From the cell containing the given text, extract its center point as [X, Y] coordinate. 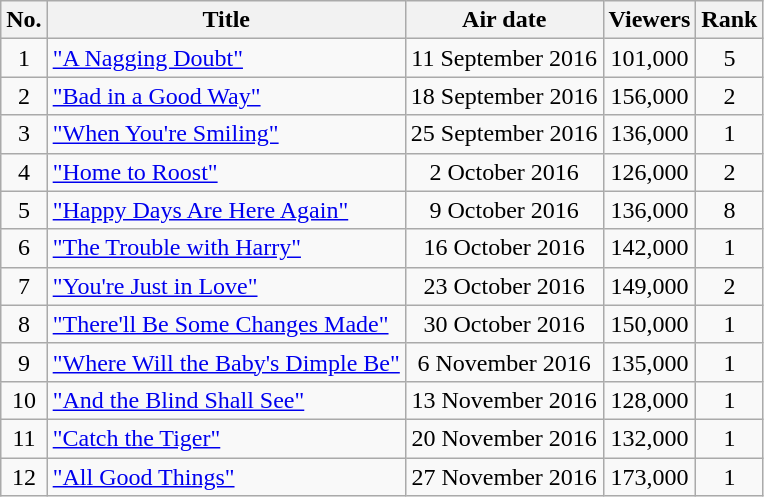
11 [24, 438]
2 October 2016 [504, 172]
126,000 [650, 172]
"Where Will the Baby's Dimple Be" [226, 362]
"Bad in a Good Way" [226, 96]
173,000 [650, 477]
"The Trouble with Harry" [226, 248]
142,000 [650, 248]
12 [24, 477]
16 October 2016 [504, 248]
Viewers [650, 20]
10 [24, 400]
No. [24, 20]
25 September 2016 [504, 134]
149,000 [650, 286]
156,000 [650, 96]
Air date [504, 20]
18 September 2016 [504, 96]
"A Nagging Doubt" [226, 58]
7 [24, 286]
4 [24, 172]
11 September 2016 [504, 58]
101,000 [650, 58]
27 November 2016 [504, 477]
"And the Blind Shall See" [226, 400]
Rank [730, 20]
20 November 2016 [504, 438]
"You're Just in Love" [226, 286]
150,000 [650, 324]
132,000 [650, 438]
9 [24, 362]
"When You're Smiling" [226, 134]
Title [226, 20]
"Catch the Tiger" [226, 438]
23 October 2016 [504, 286]
13 November 2016 [504, 400]
135,000 [650, 362]
30 October 2016 [504, 324]
"All Good Things" [226, 477]
6 November 2016 [504, 362]
"There'll Be Some Changes Made" [226, 324]
"Happy Days Are Here Again" [226, 210]
6 [24, 248]
128,000 [650, 400]
3 [24, 134]
9 October 2016 [504, 210]
"Home to Roost" [226, 172]
